Provide the [x, y] coordinate of the cell's center where the given text is located.  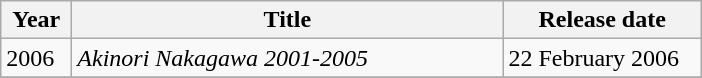
Akinori Nakagawa 2001-2005 [288, 58]
Release date [602, 20]
2006 [36, 58]
Year [36, 20]
Title [288, 20]
22 February 2006 [602, 58]
